Determine the [X, Y] coordinate at the center of the cell enclosing the given text.  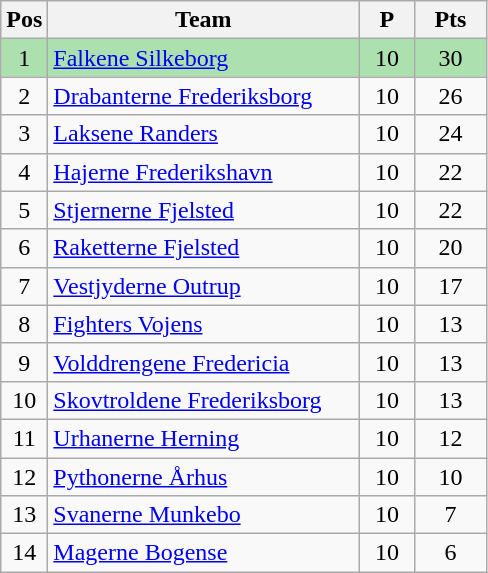
2 [24, 96]
17 [450, 286]
Fighters Vojens [204, 324]
Pts [450, 20]
30 [450, 58]
24 [450, 134]
26 [450, 96]
Team [204, 20]
5 [24, 210]
14 [24, 553]
Pythonerne Århus [204, 477]
Hajerne Frederikshavn [204, 172]
Svanerne Munkebo [204, 515]
Pos [24, 20]
8 [24, 324]
Falkene Silkeborg [204, 58]
Magerne Bogense [204, 553]
Raketterne Fjelsted [204, 248]
Vestjyderne Outrup [204, 286]
4 [24, 172]
Drabanterne Frederiksborg [204, 96]
Volddrengene Fredericia [204, 362]
Laksene Randers [204, 134]
11 [24, 438]
3 [24, 134]
Urhanerne Herning [204, 438]
1 [24, 58]
9 [24, 362]
Skovtroldene Frederiksborg [204, 400]
20 [450, 248]
Stjernerne Fjelsted [204, 210]
P [387, 20]
